Extract the (X, Y) coordinate from the center of the cell holding the provided text.  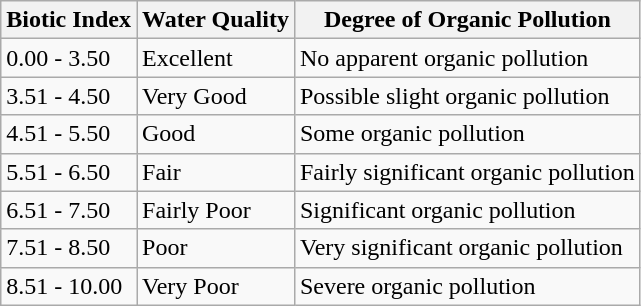
Some organic pollution (467, 134)
7.51 - 8.50 (69, 248)
Fair (215, 172)
Severe organic pollution (467, 286)
Fairly significant organic pollution (467, 172)
Biotic Index (69, 20)
No apparent organic pollution (467, 58)
3.51 - 4.50 (69, 96)
8.51 - 10.00 (69, 286)
Fairly Poor (215, 210)
5.51 - 6.50 (69, 172)
Poor (215, 248)
4.51 - 5.50 (69, 134)
Excellent (215, 58)
Good (215, 134)
Very Good (215, 96)
Very Poor (215, 286)
Possible slight organic pollution (467, 96)
0.00 - 3.50 (69, 58)
Very significant organic pollution (467, 248)
Water Quality (215, 20)
Significant organic pollution (467, 210)
6.51 - 7.50 (69, 210)
Degree of Organic Pollution (467, 20)
